Search for the cell housing the specified text and yield its [x, y] center coordinate. 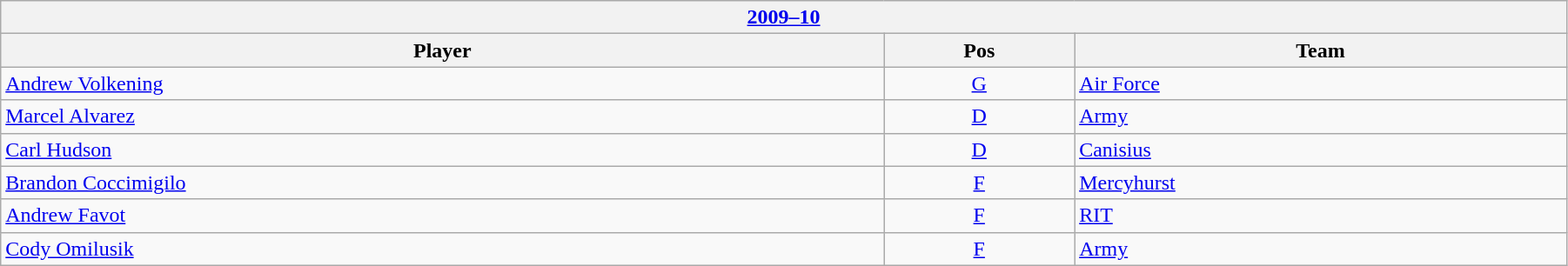
Brandon Coccimigilo [442, 183]
Carl Hudson [442, 150]
Andrew Favot [442, 216]
Air Force [1321, 83]
2009–10 [784, 17]
RIT [1321, 216]
Mercyhurst [1321, 183]
Team [1321, 50]
Canisius [1321, 150]
Marcel Alvarez [442, 116]
G [980, 83]
Player [442, 50]
Pos [980, 50]
Andrew Volkening [442, 83]
Cody Omilusik [442, 249]
